Return [X, Y] of the center of cell containing provided text 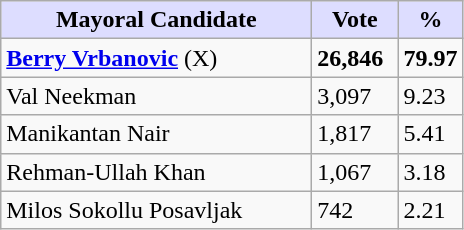
Manikantan Nair [156, 134]
Vote [355, 20]
3.18 [430, 172]
26,846 [355, 58]
Rehman-Ullah Khan [156, 172]
79.97 [430, 58]
Val Neekman [156, 96]
742 [355, 210]
Berry Vrbanovic (X) [156, 58]
Mayoral Candidate [156, 20]
1,067 [355, 172]
5.41 [430, 134]
% [430, 20]
Milos Sokollu Posavljak [156, 210]
9.23 [430, 96]
3,097 [355, 96]
1,817 [355, 134]
2.21 [430, 210]
